Find where the given text appears and provide that cell's center as (x, y) coordinate. 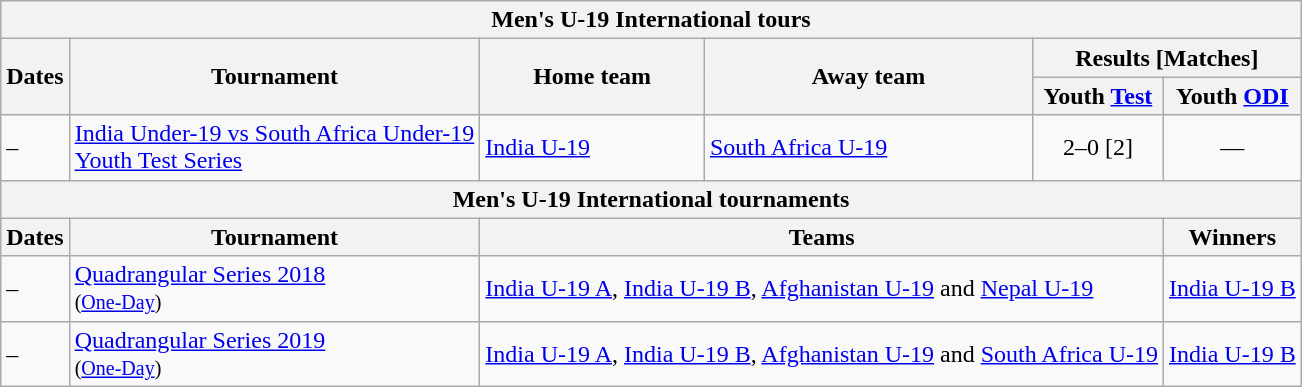
Men's U-19 International tournaments (651, 199)
Quadrangular Series 2018(One-Day) (274, 288)
India U-19 A, India U-19 B, Afghanistan U-19 and Nepal U-19 (822, 288)
Home team (592, 77)
South Africa U-19 (868, 148)
2–0 [2] (1098, 148)
Away team (868, 77)
Teams (822, 237)
Results [Matches] (1166, 58)
India U-19 A, India U-19 B, Afghanistan U-19 and South Africa U-19 (822, 354)
Winners (1232, 237)
Men's U-19 International tours (651, 20)
— (1232, 148)
India Under-19 vs South Africa Under-19 Youth Test Series (274, 148)
Youth Test (1098, 96)
India U-19 (592, 148)
Quadrangular Series 2019(One-Day) (274, 354)
Youth ODI (1232, 96)
